Scan for the cell matching the given text and deliver its (x, y) coordinate at center. 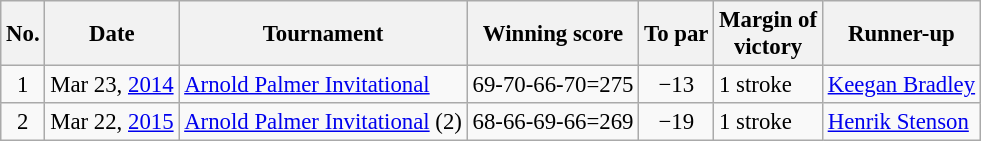
No. (23, 34)
Mar 23, 2014 (112, 85)
68-66-69-66=269 (553, 122)
Runner-up (901, 34)
Date (112, 34)
Tournament (323, 34)
69-70-66-70=275 (553, 85)
2 (23, 122)
Winning score (553, 34)
To par (676, 34)
Margin ofvictory (768, 34)
Henrik Stenson (901, 122)
Mar 22, 2015 (112, 122)
Arnold Palmer Invitational (2) (323, 122)
−13 (676, 85)
1 (23, 85)
Keegan Bradley (901, 85)
−19 (676, 122)
Arnold Palmer Invitational (323, 85)
